Scan for the cell matching the given text and deliver its (x, y) coordinate at center. 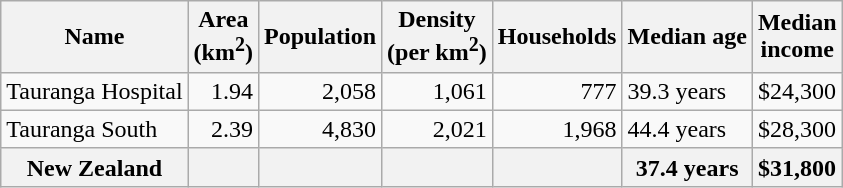
2,021 (438, 129)
44.4 years (687, 129)
Name (94, 37)
1,061 (438, 91)
37.4 years (687, 167)
Median age (687, 37)
4,830 (320, 129)
Area(km2) (223, 37)
Tauranga Hospital (94, 91)
Population (320, 37)
777 (557, 91)
$31,800 (797, 167)
1,968 (557, 129)
1.94 (223, 91)
$28,300 (797, 129)
2.39 (223, 129)
2,058 (320, 91)
$24,300 (797, 91)
Households (557, 37)
Density(per km2) (438, 37)
39.3 years (687, 91)
Tauranga South (94, 129)
Medianincome (797, 37)
New Zealand (94, 167)
